Scan for the cell matching the given text and deliver its [x, y] coordinate at center. 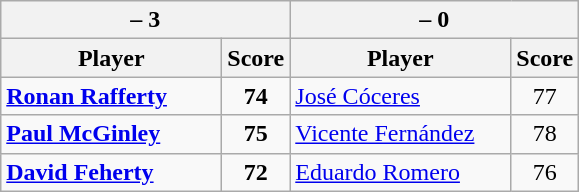
78 [545, 134]
77 [545, 96]
– 3 [146, 20]
Eduardo Romero [400, 172]
74 [256, 96]
72 [256, 172]
76 [545, 172]
David Feherty [112, 172]
Paul McGinley [112, 134]
Vicente Fernández [400, 134]
75 [256, 134]
– 0 [434, 20]
Ronan Rafferty [112, 96]
José Cóceres [400, 96]
